Capture the cell that displays the provided text and extract its [X, Y] central coordinate. 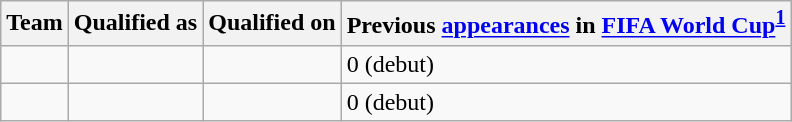
Qualified on [272, 24]
Team [35, 24]
Previous appearances in FIFA World Cup1 [566, 24]
Qualified as [135, 24]
